Return [X, Y] of the center of cell containing provided text 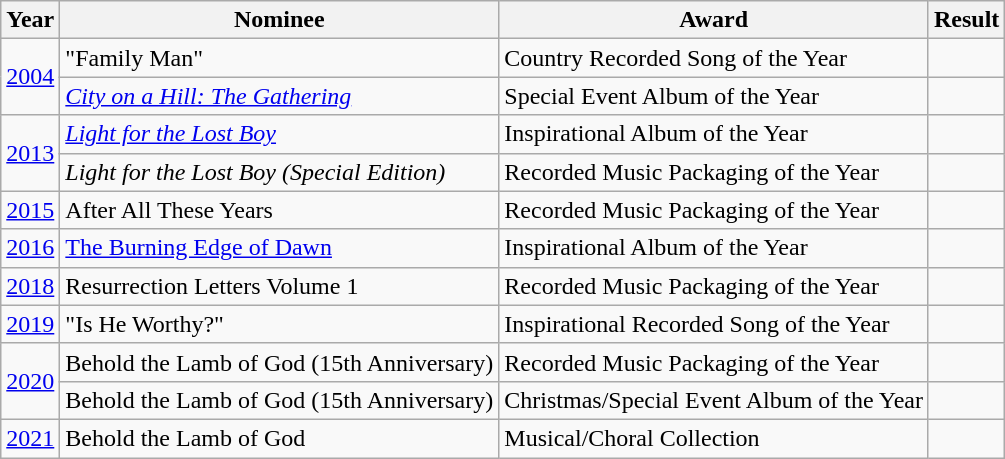
2016 [30, 248]
2019 [30, 324]
Christmas/Special Event Album of the Year [714, 400]
Result [966, 20]
The Burning Edge of Dawn [280, 248]
Year [30, 20]
2013 [30, 153]
2004 [30, 77]
Behold the Lamb of God [280, 438]
Resurrection Letters Volume 1 [280, 286]
2018 [30, 286]
2020 [30, 381]
Light for the Lost Boy (Special Edition) [280, 172]
Award [714, 20]
"Family Man" [280, 58]
"Is He Worthy?" [280, 324]
Nominee [280, 20]
City on a Hill: The Gathering [280, 96]
Musical/Choral Collection [714, 438]
2015 [30, 210]
2021 [30, 438]
Country Recorded Song of the Year [714, 58]
Special Event Album of the Year [714, 96]
After All These Years [280, 210]
Light for the Lost Boy [280, 134]
Inspirational Recorded Song of the Year [714, 324]
